Locate the cell with the specified text and output its (x, y) center coordinate. 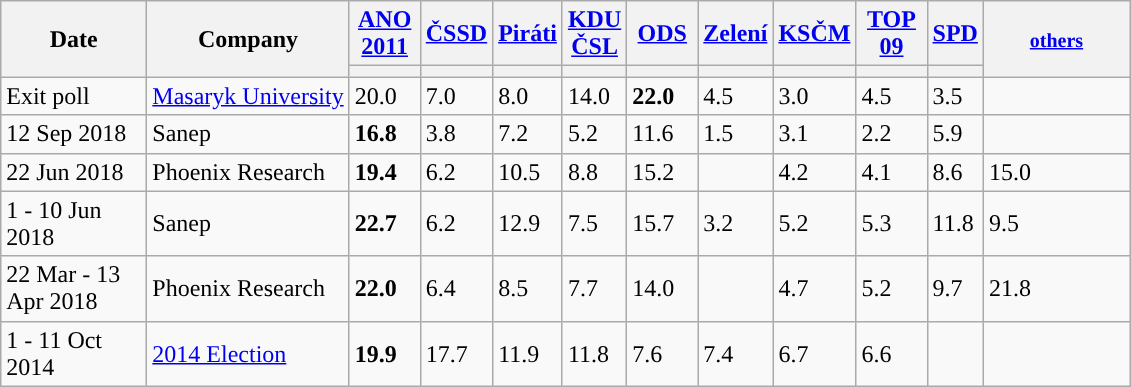
10.5 (528, 172)
22 Mar - 13 Apr 2018 (74, 288)
KDUČSL (594, 34)
15.7 (662, 224)
12.9 (528, 224)
7.4 (736, 354)
2014 Election (248, 354)
3.5 (955, 96)
6.6 (892, 354)
1 - 10 Jun 2018 (74, 224)
4.1 (892, 172)
11.6 (662, 134)
Masaryk University (248, 96)
5.3 (892, 224)
16.8 (384, 134)
8.0 (528, 96)
9.7 (955, 288)
Date (74, 39)
7.7 (594, 288)
3.2 (736, 224)
Piráti (528, 34)
others (1056, 39)
12 Sep 2018 (74, 134)
7.2 (528, 134)
22.7 (384, 224)
6.7 (814, 354)
8.6 (955, 172)
8.5 (528, 288)
4.2 (814, 172)
3.0 (814, 96)
4.7 (814, 288)
6.4 (456, 288)
3.1 (814, 134)
11.9 (528, 354)
5.9 (955, 134)
ANO 2011 (384, 34)
SPD (955, 34)
2.2 (892, 134)
19.4 (384, 172)
1 - 11 Oct 2014 (74, 354)
Zelení (736, 34)
TOP 09 (892, 34)
1.5 (736, 134)
7.6 (662, 354)
9.5 (1056, 224)
KSČM (814, 34)
22 Jun 2018 (74, 172)
17.7 (456, 354)
7.0 (456, 96)
20.0 (384, 96)
7.5 (594, 224)
3.8 (456, 134)
19.9 (384, 354)
Exit poll (74, 96)
21.8 (1056, 288)
ODS (662, 34)
Company (248, 39)
15.2 (662, 172)
8.8 (594, 172)
ČSSD (456, 34)
15.0 (1056, 172)
